Search for the cell housing the specified text and yield its (x, y) center coordinate. 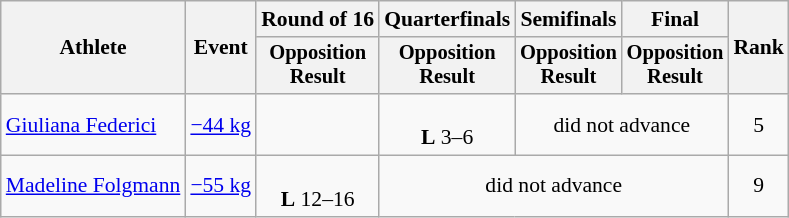
5 (758, 124)
Rank (758, 48)
Final (676, 19)
9 (758, 186)
−44 kg (220, 124)
Round of 16 (318, 19)
Quarterfinals (447, 19)
Event (220, 48)
−55 kg (220, 186)
Semifinals (568, 19)
L 3–6 (447, 124)
Giuliana Federici (94, 124)
L 12–16 (318, 186)
Madeline Folgmann (94, 186)
Athlete (94, 48)
